Return (X, Y) of the center of cell containing provided text 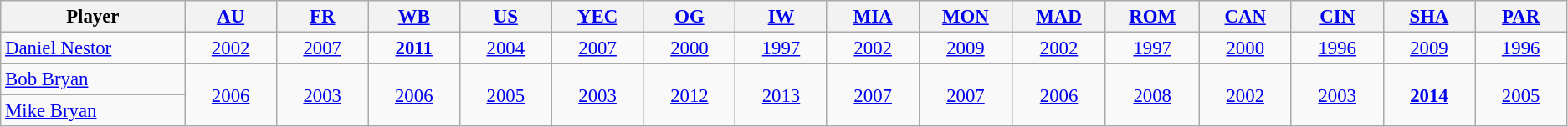
2012 (689, 95)
YEC (597, 17)
Player (93, 17)
ROM (1152, 17)
Mike Bryan (93, 111)
SHA (1429, 17)
CAN (1245, 17)
WB (414, 17)
AU (231, 17)
US (506, 17)
2008 (1152, 95)
IW (781, 17)
Daniel Nestor (93, 48)
2014 (1429, 95)
OG (689, 17)
2011 (414, 48)
2013 (781, 95)
FR (322, 17)
MIA (873, 17)
2004 (506, 48)
MON (966, 17)
MAD (1059, 17)
Bob Bryan (93, 79)
CIN (1337, 17)
PAR (1521, 17)
